From the cell containing the given text, extract its center point as (X, Y) coordinate. 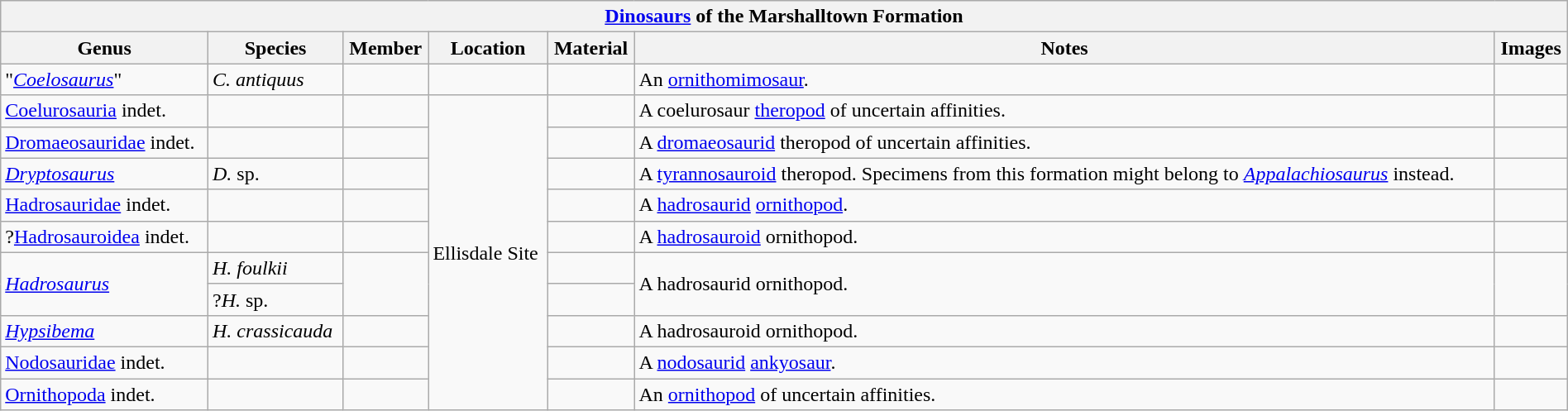
Dryptosaurus (104, 174)
Genus (104, 48)
Images (1531, 48)
Nodosauridae indet. (104, 362)
Dromaeosauridae indet. (104, 142)
A nodosaurid ankyosaur. (1064, 362)
Member (385, 48)
?H. sp. (275, 299)
"Coelosaurus" (104, 79)
Hadrosaurus (104, 284)
A coelurosaur theropod of uncertain affinities. (1064, 111)
Species (275, 48)
An ornithomimosaur. (1064, 79)
Location (488, 48)
D. sp. (275, 174)
?Hadrosauroidea indet. (104, 237)
A dromaeosaurid theropod of uncertain affinities. (1064, 142)
Notes (1064, 48)
H. crassicauda (275, 331)
Ellisdale Site (488, 253)
C. antiquus (275, 79)
An ornithopod of uncertain affinities. (1064, 394)
A tyrannosauroid theropod. Specimens from this formation might belong to Appalachiosaurus instead. (1064, 174)
Ornithopoda indet. (104, 394)
Hadrosauridae indet. (104, 205)
Dinosaurs of the Marshalltown Formation (784, 17)
Hypsibema (104, 331)
Coelurosauria indet. (104, 111)
H. foulkii (275, 268)
Material (590, 48)
